Find where the given text appears and provide that cell's center as [x, y] coordinate. 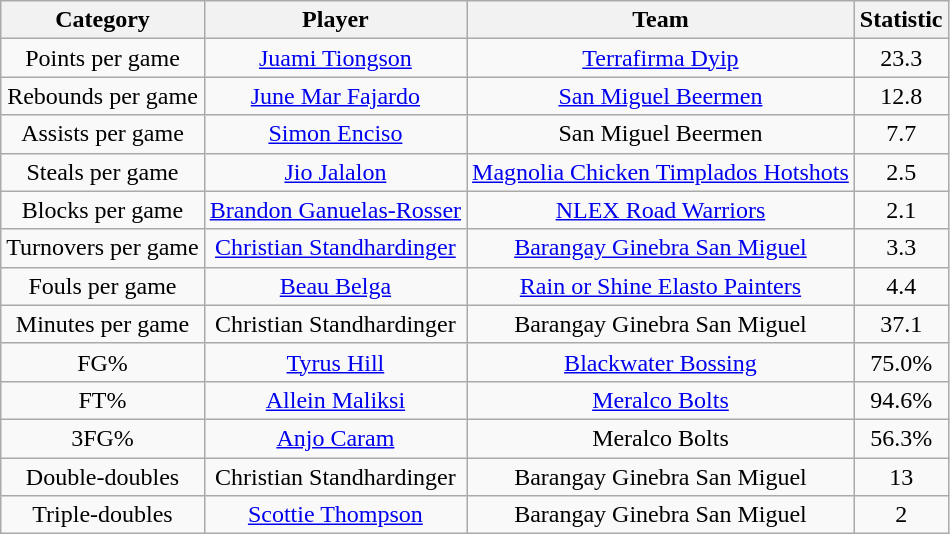
Juami Tiongson [335, 58]
37.1 [901, 324]
7.7 [901, 134]
June Mar Fajardo [335, 96]
Scottie Thompson [335, 515]
3.3 [901, 248]
12.8 [901, 96]
Turnovers per game [102, 248]
2.1 [901, 210]
Brandon Ganuelas-Rosser [335, 210]
Minutes per game [102, 324]
NLEX Road Warriors [661, 210]
Terrafirma Dyip [661, 58]
Allein Maliksi [335, 400]
Triple-doubles [102, 515]
Magnolia Chicken Timplados Hotshots [661, 172]
Beau Belga [335, 286]
Team [661, 20]
2.5 [901, 172]
Player [335, 20]
Rebounds per game [102, 96]
Rain or Shine Elasto Painters [661, 286]
Points per game [102, 58]
Assists per game [102, 134]
2 [901, 515]
Statistic [901, 20]
94.6% [901, 400]
Blocks per game [102, 210]
56.3% [901, 438]
Anjo Caram [335, 438]
FG% [102, 362]
Tyrus Hill [335, 362]
Blackwater Bossing [661, 362]
Double-doubles [102, 477]
Category [102, 20]
Fouls per game [102, 286]
Jio Jalalon [335, 172]
23.3 [901, 58]
FT% [102, 400]
Simon Enciso [335, 134]
3FG% [102, 438]
Steals per game [102, 172]
13 [901, 477]
4.4 [901, 286]
75.0% [901, 362]
